Capture the cell that displays the provided text and extract its (x, y) central coordinate. 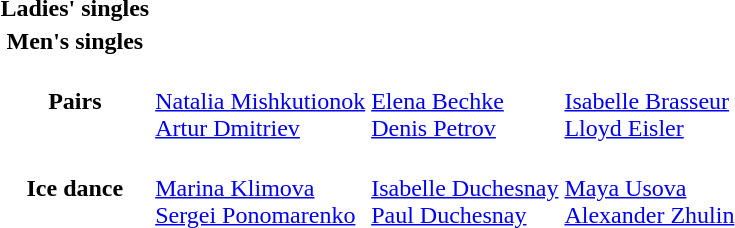
Elena BechkeDenis Petrov (465, 101)
Natalia MishkutionokArtur Dmitriev (260, 101)
